Return the [x, y] coordinate for the center point of the cell that contains the specified text.  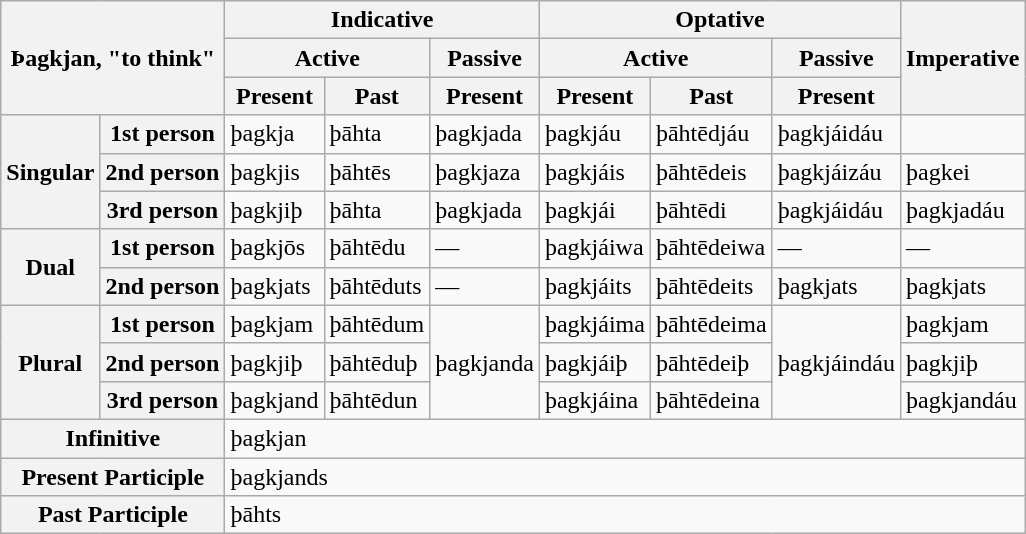
Optative [720, 20]
Singular [50, 172]
þagkjáindáu [836, 362]
Infinitive [113, 438]
þāhtēdeina [711, 400]
þāhtēdum [377, 324]
þagkjadáu [962, 210]
þagkjáima [594, 324]
þagkei [962, 172]
þāhtēdeiwa [711, 248]
þagkjandáu [962, 400]
þāhts [625, 515]
Past Participle [113, 515]
þagkjands [625, 477]
þagkjaza [485, 172]
þagkjáu [594, 134]
Indicative [382, 20]
þagkjis [274, 172]
þagkjōs [274, 248]
þagkjanda [485, 362]
þāhtēdeima [711, 324]
þagkjáis [594, 172]
þagkjái [594, 210]
þāhtēdi [711, 210]
þagkjáiwa [594, 248]
þāhtēdeiþ [711, 362]
þāhtēduþ [377, 362]
Dual [50, 267]
þāhtēs [377, 172]
Present Participle [113, 477]
þāhtēdun [377, 400]
þagkjáizáu [836, 172]
þagkjáiþ [594, 362]
þāhtēdu [377, 248]
þagkja [274, 134]
þāhtēdeis [711, 172]
þagkjan [625, 438]
þagkjáina [594, 400]
þāhtēduts [377, 286]
þāhtēdeits [711, 286]
Þagkjan, "to think" [113, 58]
þagkjand [274, 400]
Imperative [962, 58]
þagkjáits [594, 286]
Plural [50, 362]
þāhtēdjáu [711, 134]
